For the text-containing cell, return its midpoint in (x, y) coordinate format. 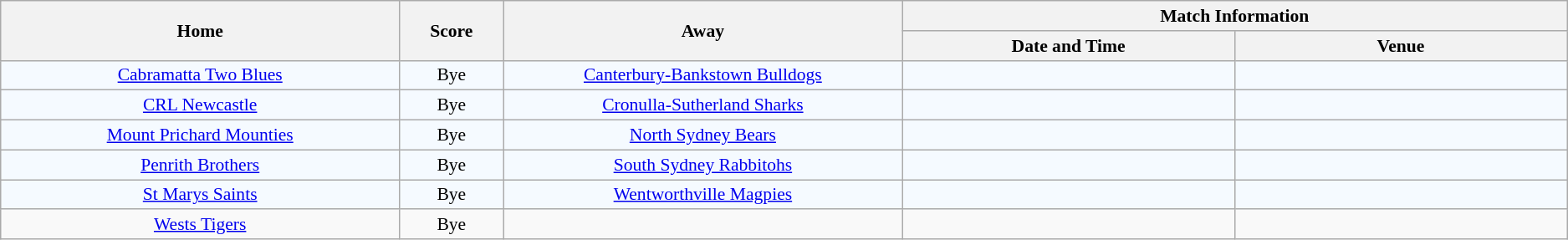
Cabramatta Two Blues (201, 75)
CRL Newcastle (201, 105)
Wentworthville Magpies (702, 195)
Home (201, 30)
St Marys Saints (201, 195)
Mount Prichard Mounties (201, 135)
Venue (1400, 46)
Wests Tigers (201, 225)
Away (702, 30)
Score (452, 30)
Date and Time (1069, 46)
Match Information (1234, 16)
Cronulla-Sutherland Sharks (702, 105)
South Sydney Rabbitohs (702, 165)
Penrith Brothers (201, 165)
Canterbury-Bankstown Bulldogs (702, 75)
North Sydney Bears (702, 135)
